Output the (x, y) coordinate of the center of the cell containing the given text.  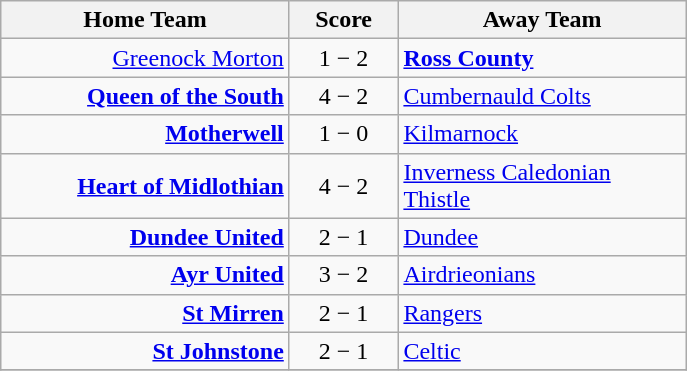
Motherwell (146, 134)
3 − 2 (344, 275)
Score (344, 20)
Cumbernauld Colts (542, 96)
Rangers (542, 313)
Away Team (542, 20)
St Mirren (146, 313)
Greenock Morton (146, 58)
St Johnstone (146, 351)
Dundee (542, 237)
Home Team (146, 20)
Celtic (542, 351)
Ross County (542, 58)
Inverness Caledonian Thistle (542, 186)
Heart of Midlothian (146, 186)
1 − 0 (344, 134)
Dundee United (146, 237)
Kilmarnock (542, 134)
1 − 2 (344, 58)
Queen of the South (146, 96)
Ayr United (146, 275)
Airdrieonians (542, 275)
